Capture the cell that displays the provided text and extract its (x, y) central coordinate. 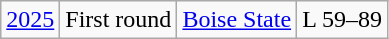
Boise State (237, 20)
L 59–89 (342, 20)
2025 (30, 20)
First round (118, 20)
